For the text-containing cell, return its midpoint in [x, y] coordinate format. 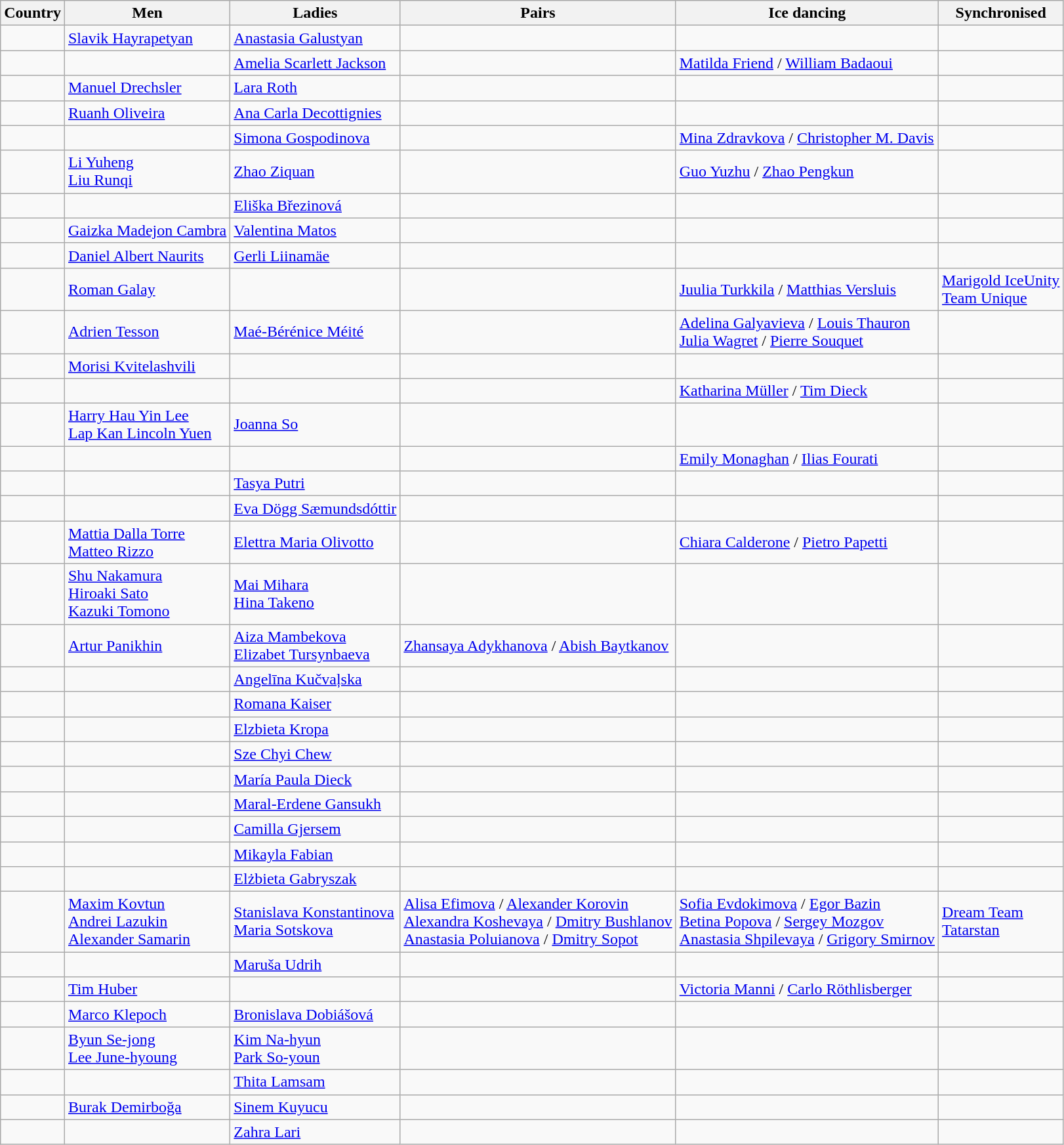
Angelīna Kučvaļska [315, 679]
Mikayla Fabian [315, 854]
Pairs [538, 13]
Roman Galay [147, 289]
Elżbieta Gabryszak [315, 879]
Camilla Gjersem [315, 829]
Ana Carla Decottignies [315, 113]
Zhansaya Adykhanova / Abish Baytkanov [538, 646]
Emily Monaghan / Ilias Fourati [807, 459]
Katharina Müller / Tim Dieck [807, 391]
Byun Se-jong Lee June-hyoung [147, 1049]
Adelina Galyavieva / Louis Thauron Julia Wagret / Pierre Souquet [807, 332]
Men [147, 13]
Daniel Albert Naurits [147, 255]
Lara Roth [315, 88]
Kim Na-hyun Park So-youn [315, 1049]
Chiara Calderone / Pietro Papetti [807, 542]
Elettra Maria Olivotto [315, 542]
Gaizka Madejon Cambra [147, 230]
Juulia Turkkila / Matthias Versluis [807, 289]
Slavik Hayrapetyan [147, 38]
Manuel Drechsler [147, 88]
María Paula Dieck [315, 779]
Aiza Mambekova Elizabet Tursynbaeva [315, 646]
Country [33, 13]
Alisa Efimova / Alexander Korovin Alexandra Koshevaya / Dmitry Bushlanov Anastasia Poluianova / Dmitry Sopot [538, 922]
Guo Yuzhu / Zhao Pengkun [807, 172]
Gerli Liinamäe [315, 255]
Burak Demirboğa [147, 1107]
Marco Klepoch [147, 1014]
Zahra Lari [315, 1132]
Artur Panikhin [147, 646]
Eliška Březinová [315, 205]
Matilda Friend / William Badaoui [807, 63]
Ruanh Oliveira [147, 113]
Dream Team Tatarstan [1001, 922]
Ice dancing [807, 13]
Mina Zdravkova / Christopher M. Davis [807, 138]
Zhao Ziquan [315, 172]
Morisi Kvitelashvili [147, 365]
Marigold IceUnity Team Unique [1001, 289]
Sinem Kuyucu [315, 1107]
Ladies [315, 13]
Tim Huber [147, 989]
Bronislava Dobiášová [315, 1014]
Synchronised [1001, 13]
Maé-Bérénice Méité [315, 332]
Elzbieta Kropa [315, 729]
Adrien Tesson [147, 332]
Li Yuheng Liu Runqi [147, 172]
Sofia Evdokimova / Egor Bazin Betina Popova / Sergey Mozgov Anastasia Shpilevaya / Grigory Smirnov [807, 922]
Maxim Kovtun Andrei Lazukin Alexander Samarin [147, 922]
Thita Lamsam [315, 1082]
Valentina Matos [315, 230]
Maruša Udrih [315, 965]
Shu Nakamura Hiroaki Sato Kazuki Tomono [147, 594]
Romana Kaiser [315, 704]
Mattia Dalla Torre Matteo Rizzo [147, 542]
Tasya Putri [315, 484]
Simona Gospodinova [315, 138]
Amelia Scarlett Jackson [315, 63]
Harry Hau Yin Lee Lap Kan Lincoln Yuen [147, 425]
Maral-Erdene Gansukh [315, 804]
Anastasia Galustyan [315, 38]
Mai Mihara Hina Takeno [315, 594]
Eva Dögg Sæmundsdóttir [315, 509]
Victoria Manni / Carlo Röthlisberger [807, 989]
Sze Chyi Chew [315, 754]
Stanislava Konstantinova Maria Sotskova [315, 922]
Joanna So [315, 425]
